Determine the [X, Y] coordinate at the center of the cell enclosing the given text.  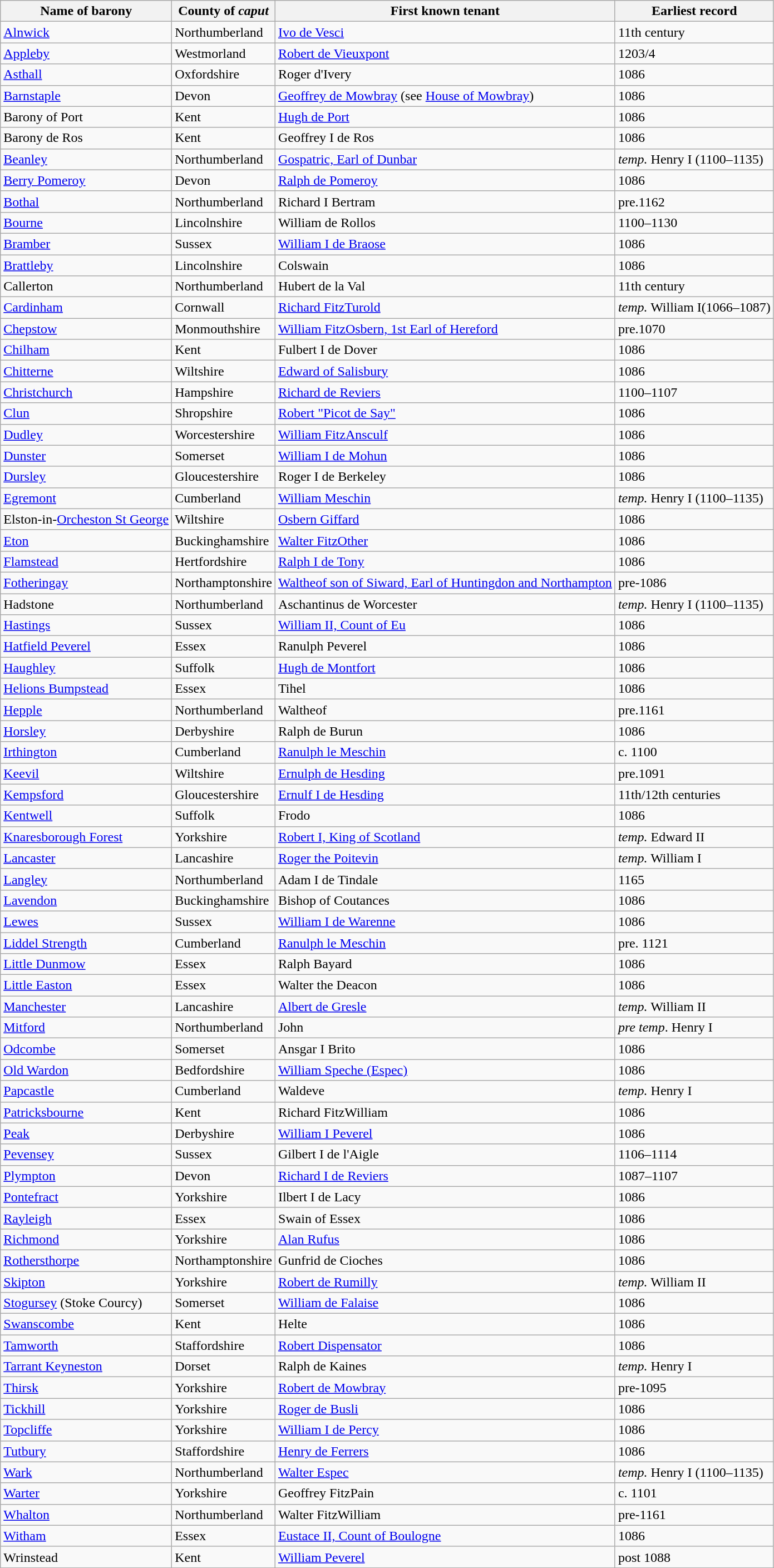
Swain of Essex [445, 1218]
Henry de Ferrers [445, 1451]
Bramber [86, 244]
Oxfordshire [224, 75]
1203/4 [694, 53]
Roger de Busli [445, 1409]
Alan Rufus [445, 1239]
William FitzOsbern, 1st Earl of Hereford [445, 329]
Manchester [86, 1007]
1106–1114 [694, 1155]
Tihel [445, 689]
Skipton [86, 1281]
Geoffrey I de Ros [445, 138]
Helions Bumpstead [86, 689]
Westmorland [224, 53]
Robert Dispensator [445, 1345]
pre-1086 [694, 583]
1100–1130 [694, 223]
Richmond [86, 1239]
Asthall [86, 75]
Chilham [86, 350]
Ralph Bayard [445, 964]
pre.1162 [694, 201]
temp. Edward II [694, 837]
Dudley [86, 435]
Fotheringay [86, 583]
Wark [86, 1472]
Gilbert I de l'Aigle [445, 1155]
Hugh de Montfort [445, 668]
Hadstone [86, 604]
Chepstow [86, 329]
Alnwick [86, 32]
Eton [86, 540]
pre. 1121 [694, 943]
Helte [445, 1324]
William II, Count of Eu [445, 625]
William I de Percy [445, 1430]
Papcastle [86, 1091]
Dorset [224, 1367]
Lancaster [86, 858]
Walter FitzWilliam [445, 1515]
Beanley [86, 159]
Hertfordshire [224, 561]
Hugh de Port [445, 117]
Tarrant Keyneston [86, 1367]
Tutbury [86, 1451]
Elston-in-Orcheston St George [86, 519]
William I Peverel [445, 1133]
Ernulf I de Hesding [445, 795]
Osbern Giffard [445, 519]
Peak [86, 1133]
Roger I de Berkeley [445, 477]
Richard I Bertram [445, 201]
William FitzAnsculf [445, 435]
Richard I de Reviers [445, 1176]
Flamstead [86, 561]
Swanscombe [86, 1324]
Hatfield Peverel [86, 647]
William de Rollos [445, 223]
Patricksbourne [86, 1112]
Knaresborough Forest [86, 837]
temp. William I [694, 858]
c. 1100 [694, 752]
Waldeve [445, 1091]
Ernulph de Hesding [445, 773]
Waltheof son of Siward, Earl of Huntingdon and Northampton [445, 583]
Walter Espec [445, 1472]
Christchurch [86, 392]
Fulbert I de Dover [445, 350]
Aschantinus de Worcester [445, 604]
11th/12th centuries [694, 795]
Worcestershire [224, 435]
Gunfrid de Cioches [445, 1260]
Topcliffe [86, 1430]
Barnstaple [86, 96]
Chitterne [86, 371]
John [445, 1028]
Witham [86, 1536]
Plympton [86, 1176]
1100–1107 [694, 392]
Bothal [86, 201]
1087–1107 [694, 1176]
Hepple [86, 710]
Barony de Ros [86, 138]
William Meschin [445, 498]
County of caput [224, 11]
pre.1091 [694, 773]
Edward of Salisbury [445, 371]
Horsley [86, 731]
Ralph de Burun [445, 731]
Dursley [86, 477]
1165 [694, 879]
Eustace II, Count of Boulogne [445, 1536]
Ralph de Kaines [445, 1367]
Kentwell [86, 816]
Roger d'Ivery [445, 75]
Waltheof [445, 710]
Ranulph Peverel [445, 647]
Barony of Port [86, 117]
Dunster [86, 456]
Gospatric, Earl of Dunbar [445, 159]
Egremont [86, 498]
Cornwall [224, 308]
Ilbert I de Lacy [445, 1197]
Little Easton [86, 985]
Haughley [86, 668]
Robert de Vieuxpont [445, 53]
Keevil [86, 773]
Robert de Rumilly [445, 1281]
Richard FitzTurold [445, 308]
Hampshire [224, 392]
Kempsford [86, 795]
Robert I, King of Scotland [445, 837]
Geoffrey FitzPain [445, 1493]
pre temp. Henry I [694, 1028]
William I de Braose [445, 244]
Richard FitzWilliam [445, 1112]
Tickhill [86, 1409]
Name of barony [86, 11]
Adam I de Tindale [445, 879]
temp. William I(1066–1087) [694, 308]
Hastings [86, 625]
Pevensey [86, 1155]
Robert "Picot de Say" [445, 413]
pre.1070 [694, 329]
Langley [86, 879]
Appleby [86, 53]
Callerton [86, 287]
Earliest record [694, 11]
Wrinstead [86, 1557]
pre-1161 [694, 1515]
Cardinham [86, 308]
Hubert de la Val [445, 287]
Ralph I de Tony [445, 561]
Ralph de Pomeroy [445, 180]
pre-1095 [694, 1388]
Monmouthshire [224, 329]
Robert de Mowbray [445, 1388]
William I de Mohun [445, 456]
c. 1101 [694, 1493]
Clun [86, 413]
Shropshire [224, 413]
Richard de Reviers [445, 392]
William de Falaise [445, 1303]
Ivo de Vesci [445, 32]
Lavendon [86, 900]
Roger the Poitevin [445, 858]
Bedfordshire [224, 1070]
Irthington [86, 752]
Little Dunmow [86, 964]
Walter FitzOther [445, 540]
Lewes [86, 921]
Mitford [86, 1028]
Pontefract [86, 1197]
Tamworth [86, 1345]
post 1088 [694, 1557]
Frodo [445, 816]
Warter [86, 1493]
Albert de Gresle [445, 1007]
Whalton [86, 1515]
Old Wardon [86, 1070]
Rayleigh [86, 1218]
First known tenant [445, 11]
William Speche (Espec) [445, 1070]
Berry Pomeroy [86, 180]
Colswain [445, 265]
William Peverel [445, 1557]
Stogursey (Stoke Courcy) [86, 1303]
Bishop of Coutances [445, 900]
Rothersthorpe [86, 1260]
Bourne [86, 223]
Geoffrey de Mowbray (see House of Mowbray) [445, 96]
Walter the Deacon [445, 985]
Liddel Strength [86, 943]
Brattleby [86, 265]
pre.1161 [694, 710]
Thirsk [86, 1388]
William I de Warenne [445, 921]
Odcombe [86, 1049]
Ansgar I Brito [445, 1049]
